Provide the (X, Y) coordinate of the cell's center where the given text is located.  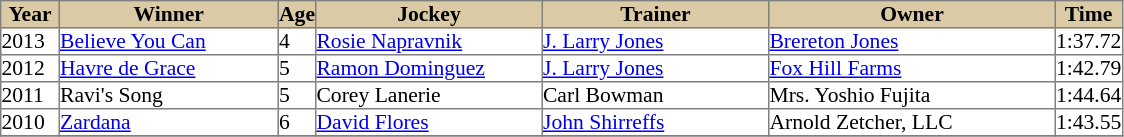
David Flores (429, 122)
Corey Lanerie (429, 96)
Mrs. Yoshio Fujita (912, 96)
Ravi's Song (168, 96)
Fox Hill Farms (912, 68)
1:37.72 (1088, 42)
Arnold Zetcher, LLC (912, 122)
2011 (30, 96)
Brereton Jones (912, 42)
Havre de Grace (168, 68)
2012 (30, 68)
2010 (30, 122)
Zardana (168, 122)
2013 (30, 42)
Time (1088, 14)
6 (296, 122)
1:43.55 (1088, 122)
4 (296, 42)
Age (296, 14)
Carl Bowman (655, 96)
Owner (912, 14)
Believe You Can (168, 42)
Ramon Dominguez (429, 68)
Jockey (429, 14)
John Shirreffs (655, 122)
Year (30, 14)
Trainer (655, 14)
1:42.79 (1088, 68)
Winner (168, 14)
1:44.64 (1088, 96)
Rosie Napravnik (429, 42)
